From the cell containing the given text, extract its center point as [X, Y] coordinate. 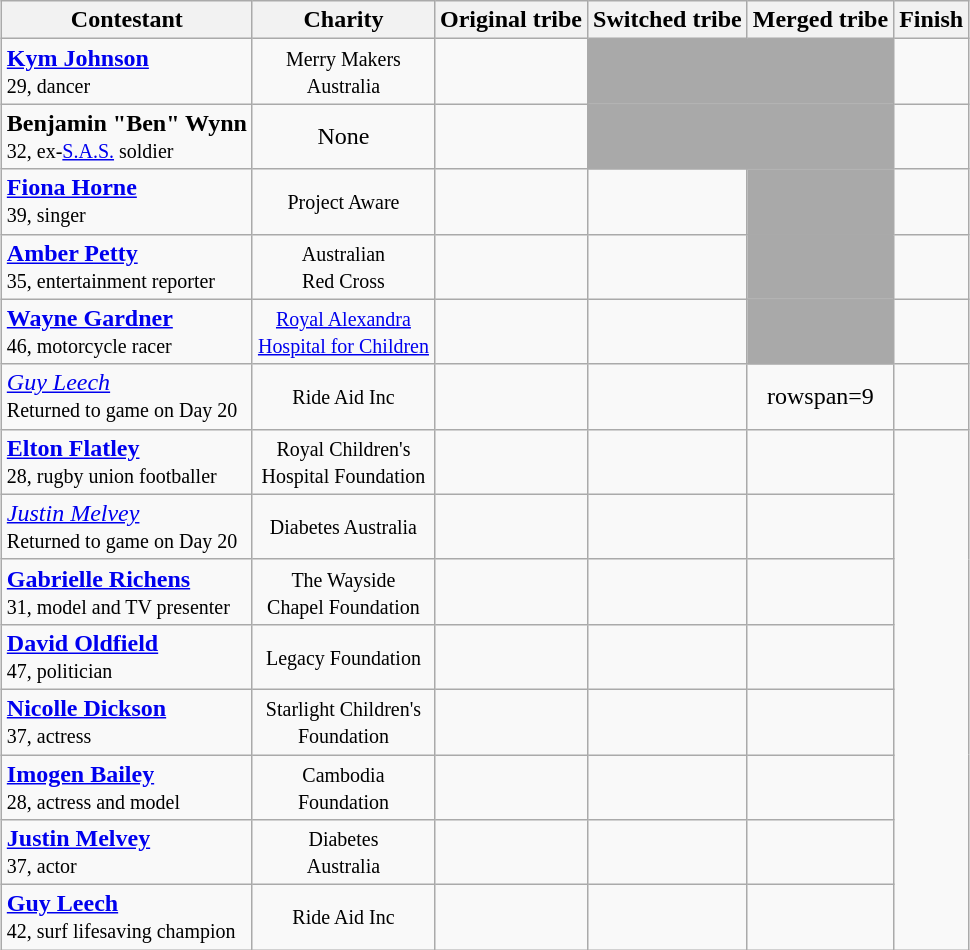
Amber Petty35, entertainment reporter [126, 266]
Guy Leech42, surf lifesaving champion [126, 918]
Switched tribe [668, 20]
Wayne Gardner46, motorcycle racer [126, 332]
Nicolle Dickson37, actress [126, 722]
Australian Red Cross [343, 266]
Guy LeechReturned to game on Day 20 [126, 396]
Imogen Bailey28, actress and model [126, 786]
Merged tribe [820, 20]
David Oldfield47, politician [126, 656]
Royal Alexandra Hospital for Children [343, 332]
The Wayside Chapel Foundation [343, 592]
Contestant [126, 20]
Kym Johnson29, dancer [126, 72]
Charity [343, 20]
Justin MelveyReturned to game on Day 20 [126, 526]
rowspan=9 [820, 396]
Legacy Foundation [343, 656]
None [343, 136]
Original tribe [510, 20]
Project Aware [343, 202]
Cambodia Foundation [343, 786]
Starlight Children's Foundation [343, 722]
Elton Flatley28, rugby union footballer [126, 462]
Merry Makers Australia [343, 72]
Gabrielle Richens31, model and TV presenter [126, 592]
Justin Melvey37, actor [126, 852]
Finish [932, 20]
Royal Children's Hospital Foundation [343, 462]
Fiona Horne39, singer [126, 202]
Benjamin "Ben" Wynn32, ex-S.A.S. soldier [126, 136]
